Search for the cell housing the specified text and yield its (X, Y) center coordinate. 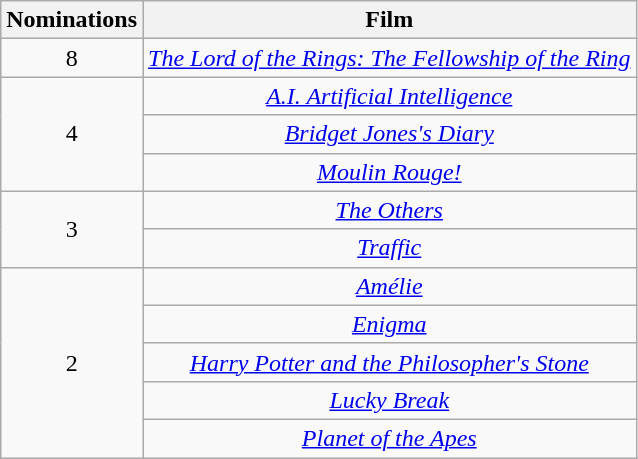
Enigma (389, 324)
The Lord of the Rings: The Fellowship of the Ring (389, 58)
Bridget Jones's Diary (389, 134)
Film (389, 20)
3 (72, 229)
Amélie (389, 286)
Lucky Break (389, 400)
Nominations (72, 20)
8 (72, 58)
Harry Potter and the Philosopher's Stone (389, 362)
Planet of the Apes (389, 438)
2 (72, 362)
The Others (389, 210)
A.I. Artificial Intelligence (389, 96)
Traffic (389, 248)
Moulin Rouge! (389, 172)
4 (72, 134)
